Identify which cell holds the provided text, then report its (x, y) central coordinate. 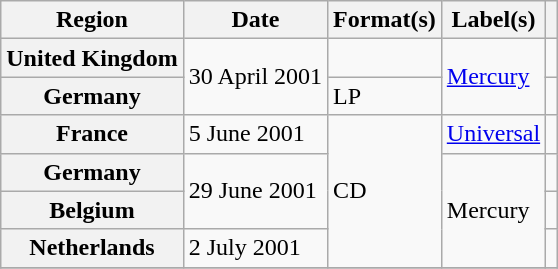
Universal (493, 134)
France (92, 134)
2 July 2001 (255, 248)
Netherlands (92, 248)
5 June 2001 (255, 134)
LP (385, 96)
Format(s) (385, 20)
Belgium (92, 210)
United Kingdom (92, 58)
Label(s) (493, 20)
CD (385, 191)
30 April 2001 (255, 77)
Region (92, 20)
Date (255, 20)
29 June 2001 (255, 191)
